Output the [x, y] coordinate of the center of the cell containing the given text.  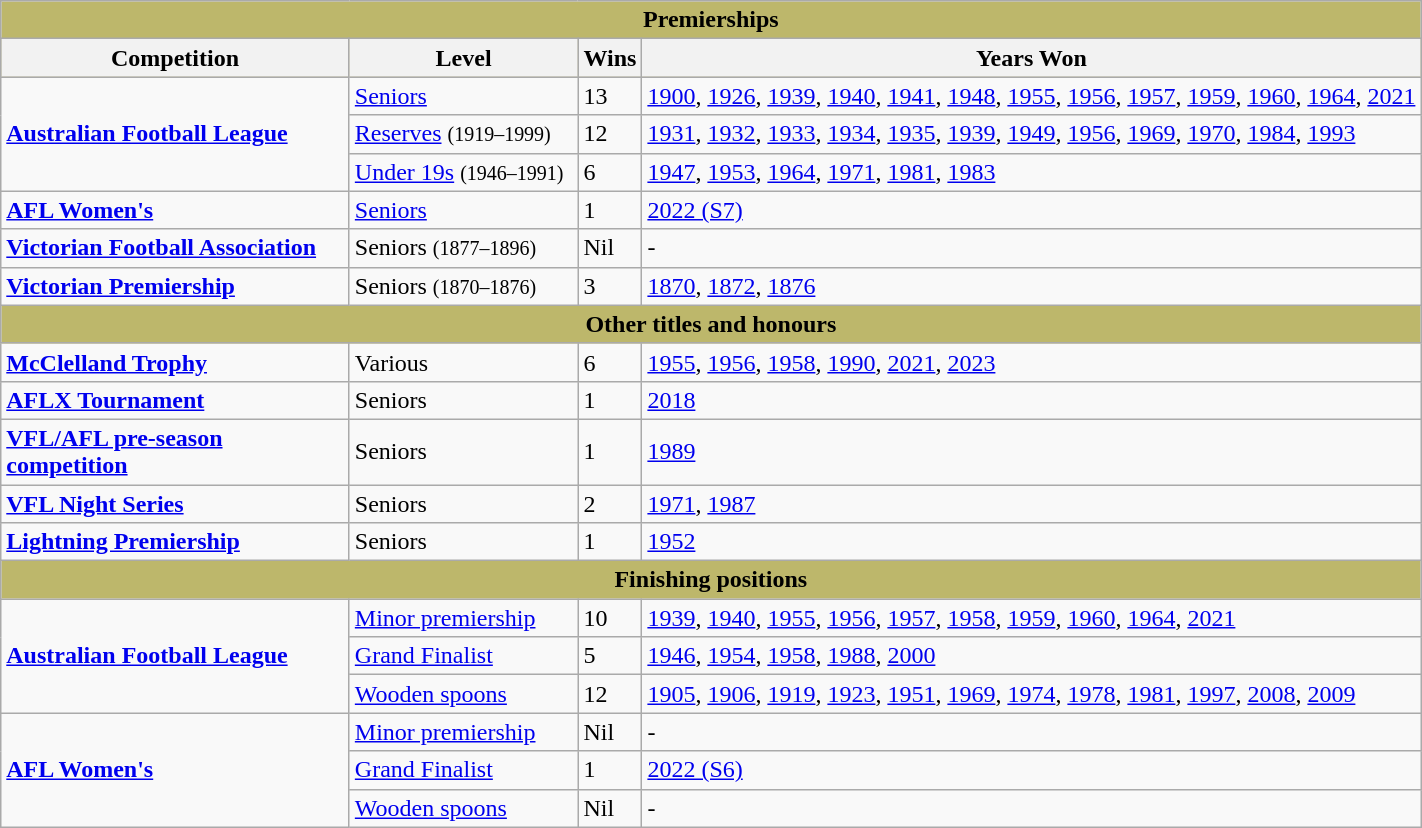
1939, 1940, 1955, 1956, 1957, 1958, 1959, 1960, 1964, 2021 [1032, 618]
1989 [1032, 452]
Reserves (1919–1999) [464, 134]
1870, 1872, 1876 [1032, 286]
Various [464, 362]
Victorian Football Association [176, 248]
2022 (S7) [1032, 210]
Lightning Premiership [176, 542]
5 [610, 656]
Victorian Premiership [176, 286]
Seniors (1870–1876) [464, 286]
VFL/AFL pre-season competition [176, 452]
2022 (S6) [1032, 770]
2018 [1032, 400]
1947, 1953, 1964, 1971, 1981, 1983 [1032, 172]
1931, 1932, 1933, 1934, 1935, 1939, 1949, 1956, 1969, 1970, 1984, 1993 [1032, 134]
Level [464, 58]
Competition [176, 58]
AFLX Tournament [176, 400]
Wins [610, 58]
Premierships [711, 20]
3 [610, 286]
Other titles and honours [711, 324]
1971, 1987 [1032, 503]
Under 19s (1946–1991) [464, 172]
1900, 1926, 1939, 1940, 1941, 1948, 1955, 1956, 1957, 1959, 1960, 1964, 2021 [1032, 96]
Years Won [1032, 58]
10 [610, 618]
1952 [1032, 542]
1955, 1956, 1958, 1990, 2021, 2023 [1032, 362]
McClelland Trophy [176, 362]
VFL Night Series [176, 503]
1905, 1906, 1919, 1923, 1951, 1969, 1974, 1978, 1981, 1997, 2008, 2009 [1032, 694]
13 [610, 96]
Finishing positions [711, 580]
1946, 1954, 1958, 1988, 2000 [1032, 656]
2 [610, 503]
Seniors (1877–1896) [464, 248]
